Pinpoint the cell where the given text exists, returning its (X, Y) midpoint coordinate. 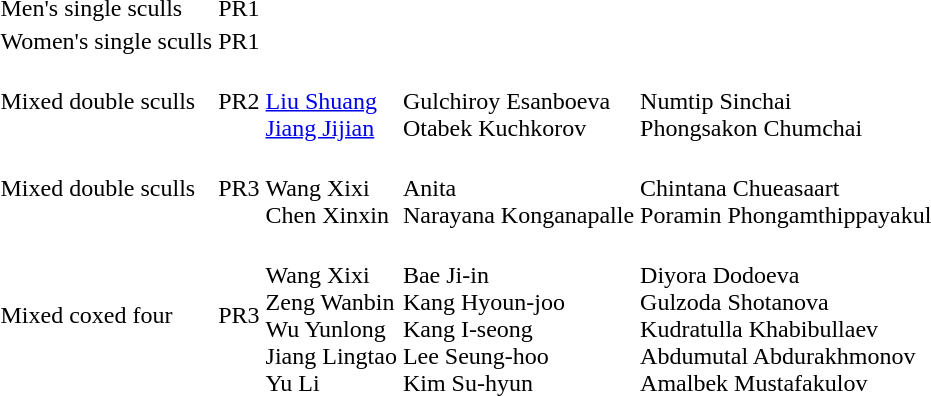
PR1 (239, 41)
PR3 (239, 188)
AnitaNarayana Konganapalle (518, 188)
PR2 (239, 101)
Wang XixiChen Xinxin (331, 188)
Gulchiroy EsanboevaOtabek Kuchkorov (518, 101)
Liu ShuangJiang Jijian (331, 101)
